Output the [X, Y] coordinate of the center of the cell containing the given text.  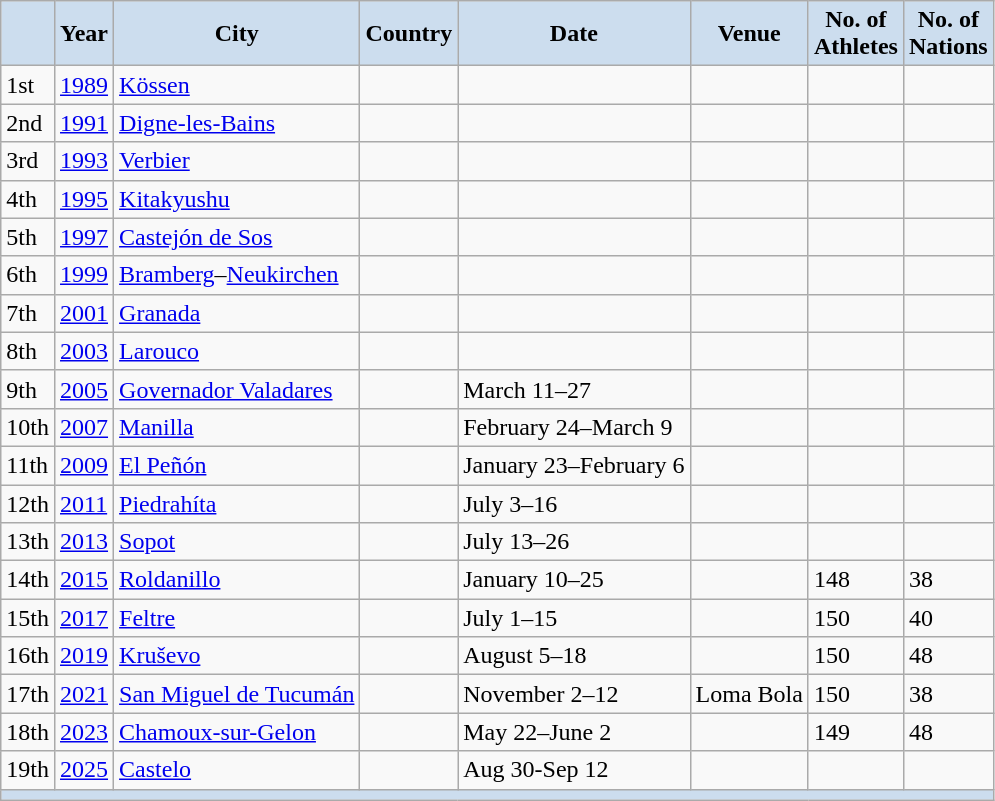
3rd [28, 161]
Castejón de Sos [237, 237]
July 3–16 [574, 503]
1997 [84, 237]
2023 [84, 732]
2021 [84, 694]
San Miguel de Tucumán [237, 694]
March 11–27 [574, 389]
1st [28, 85]
Governador Valadares [237, 389]
Chamoux-sur-Gelon [237, 732]
17th [28, 694]
1989 [84, 85]
Digne-les-Bains [237, 123]
Castelo [237, 770]
Manilla [237, 427]
Roldanillo [237, 580]
149 [856, 732]
2017 [84, 618]
City [237, 34]
Kruševo [237, 656]
Loma Bola [749, 694]
Sopot [237, 542]
November 2–12 [574, 694]
August 5–18 [574, 656]
19th [28, 770]
16th [28, 656]
2019 [84, 656]
Aug 30-Sep 12 [574, 770]
Granada [237, 313]
Bramberg–Neukirchen [237, 275]
9th [28, 389]
1991 [84, 123]
6th [28, 275]
Larouco [237, 351]
2015 [84, 580]
Venue [749, 34]
2013 [84, 542]
Country [409, 34]
2025 [84, 770]
Piedrahíta [237, 503]
Kössen [237, 85]
10th [28, 427]
15th [28, 618]
2005 [84, 389]
13th [28, 542]
July 13–26 [574, 542]
February 24–March 9 [574, 427]
January 10–25 [574, 580]
14th [28, 580]
No. ofNations [948, 34]
7th [28, 313]
5th [28, 237]
2007 [84, 427]
1999 [84, 275]
Verbier [237, 161]
Date [574, 34]
148 [856, 580]
1993 [84, 161]
40 [948, 618]
2nd [28, 123]
12th [28, 503]
4th [28, 199]
2001 [84, 313]
No. ofAthletes [856, 34]
18th [28, 732]
El Peñón [237, 465]
2009 [84, 465]
May 22–June 2 [574, 732]
11th [28, 465]
8th [28, 351]
Feltre [237, 618]
January 23–February 6 [574, 465]
July 1–15 [574, 618]
Year [84, 34]
Kitakyushu [237, 199]
2003 [84, 351]
2011 [84, 503]
1995 [84, 199]
